Provide the (X, Y) coordinate of the cell's center where the given text is located.  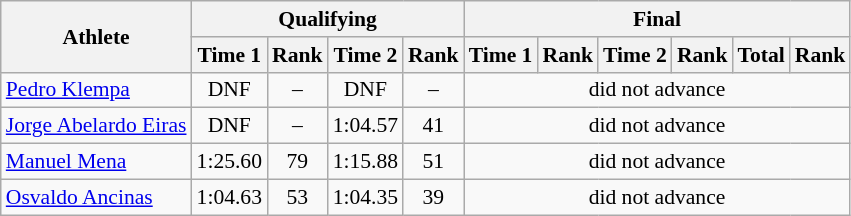
Pedro Klempa (96, 90)
Final (658, 19)
41 (434, 126)
1:04.57 (366, 126)
Manuel Mena (96, 162)
1:15.88 (366, 162)
51 (434, 162)
Jorge Abelardo Eiras (96, 126)
39 (434, 197)
1:04.35 (366, 197)
1:04.63 (230, 197)
Osvaldo Ancinas (96, 197)
79 (298, 162)
1:25.60 (230, 162)
Total (760, 55)
Athlete (96, 36)
Qualifying (328, 19)
53 (298, 197)
